Scan for the cell matching the given text and deliver its [x, y] coordinate at center. 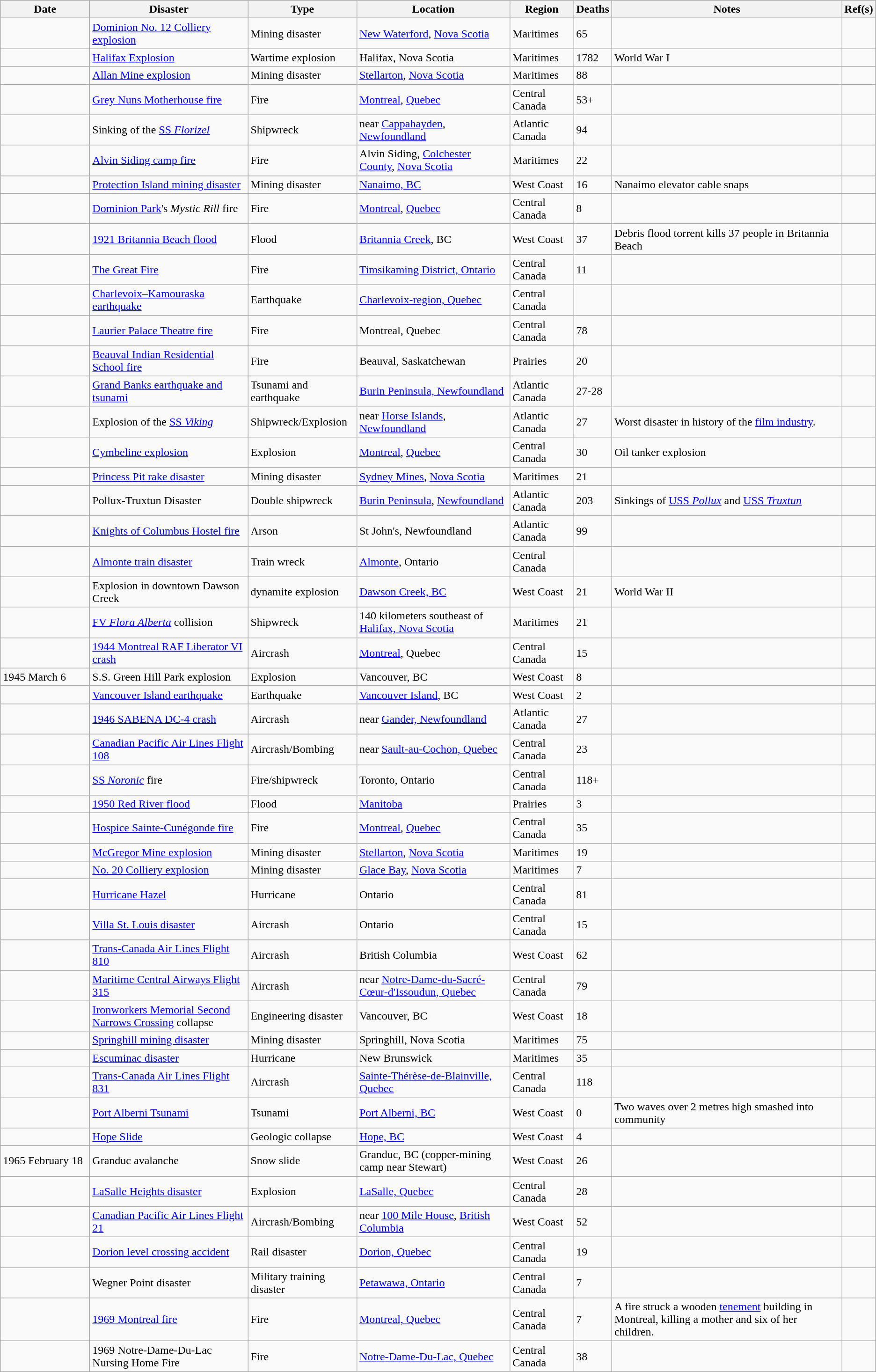
Timsikaming District, Ontario [433, 270]
2 [593, 695]
Dominion Park's Mystic Rill fire [169, 209]
1945 March 6 [45, 677]
Region [542, 9]
S.S. Green Hill Park explosion [169, 677]
No. 20 Colliery explosion [169, 870]
Manitoba [433, 804]
Villa St. Louis disaster [169, 925]
53+ [593, 99]
FV Flora Alberta collision [169, 623]
Ironworkers Memorial Second Narrows Crossing collapse [169, 1016]
Halifax, Nova Scotia [433, 58]
20 [593, 361]
Pollux-Truxtun Disaster [169, 501]
Nanaimo elevator cable snaps [726, 184]
Arson [302, 531]
62 [593, 955]
Double shipwreck [302, 501]
Protection Island mining disaster [169, 184]
World War I [726, 58]
Oil tanker explosion [726, 452]
Almonte, Ontario [433, 562]
Two waves over 2 metres high smashed into community [726, 1112]
Glace Bay, Nova Scotia [433, 870]
The Great Fire [169, 270]
1946 SABENA DC-4 crash [169, 719]
Springhill, Nova Scotia [433, 1040]
Granduc, BC (copper-mining camp near Stewart) [433, 1161]
Rail disaster [302, 1253]
Britannia Creek, BC [433, 239]
22 [593, 160]
Cymbeline explosion [169, 452]
Tsunami and earthquake [302, 391]
1944 Montreal RAF Liberator VI crash [169, 653]
A fire struck a wooden tenement building in Montreal, killing a mother and six of her children. [726, 1320]
near Horse Islands, Newfoundland [433, 422]
Fire/shipwreck [302, 780]
Deaths [593, 9]
St John's, Newfoundland [433, 531]
Halifax Explosion [169, 58]
23 [593, 749]
Alvin Siding camp fire [169, 160]
0 [593, 1112]
37 [593, 239]
Engineering disaster [302, 1016]
1950 Red River flood [169, 804]
Port Alberni Tsunami [169, 1112]
38 [593, 1357]
1969 Notre-Dame-Du-Lac Nursing Home Fire [169, 1357]
near Cappahayden, Newfoundland [433, 130]
Alvin Siding, Colchester County, Nova Scotia [433, 160]
Hope Slide [169, 1137]
Beauval Indian Residential School fire [169, 361]
Dorion level crossing accident [169, 1253]
118+ [593, 780]
3 [593, 804]
Vancouver Island earthquake [169, 695]
New Brunswick [433, 1058]
16 [593, 184]
Shipwreck/Explosion [302, 422]
Beauval, Saskatchewan [433, 361]
Worst disaster in history of the film industry. [726, 422]
British Columbia [433, 955]
Canadian Pacific Air Lines Flight 108 [169, 749]
Location [433, 9]
Date [45, 9]
New Waterford, Nova Scotia [433, 34]
78 [593, 330]
Charlevoix-region, Quebec [433, 300]
Grey Nuns Motherhouse fire [169, 99]
Type [302, 9]
near 100 Mile House, British Columbia [433, 1222]
Maritime Central Airways Flight 315 [169, 986]
Ref(s) [859, 9]
near Notre-Dame-du-Sacré-Cœur-d'Issoudun, Quebec [433, 986]
Springhill mining disaster [169, 1040]
Disaster [169, 9]
99 [593, 531]
Hospice Sainte-Cunégonde fire [169, 829]
McGregor Mine explosion [169, 852]
140 kilometers southeast of Halifax, Nova Scotia [433, 623]
Hope, BC [433, 1137]
Port Alberni, BC [433, 1112]
Hurricane Hazel [169, 894]
30 [593, 452]
Sydney Mines, Nova Scotia [433, 477]
LaSalle Heights disaster [169, 1191]
Dorion, Quebec [433, 1253]
52 [593, 1222]
81 [593, 894]
Explosion of the SS Viking [169, 422]
SS Noronic fire [169, 780]
Wartime explosion [302, 58]
Granduc avalanche [169, 1161]
Trans-Canada Air Lines Flight 831 [169, 1082]
79 [593, 986]
18 [593, 1016]
88 [593, 75]
75 [593, 1040]
Laurier Palace Theatre fire [169, 330]
Allan Mine explosion [169, 75]
Train wreck [302, 562]
1782 [593, 58]
Wegner Point disaster [169, 1283]
Nanaimo, BC [433, 184]
Escuminac disaster [169, 1058]
Military training disaster [302, 1283]
11 [593, 270]
Knights of Columbus Hostel fire [169, 531]
World War II [726, 592]
Princess Pit rake disaster [169, 477]
dynamite explosion [302, 592]
Sinkings of USS Pollux and USS Truxtun [726, 501]
Sainte-Thérèse-de-Blainville, Quebec [433, 1082]
28 [593, 1191]
Tsunami [302, 1112]
1921 Britannia Beach flood [169, 239]
near Sault-au-Cochon, Quebec [433, 749]
1965 February 18 [45, 1161]
Petawawa, Ontario [433, 1283]
1969 Montreal fire [169, 1320]
Dominion No. 12 Colliery explosion [169, 34]
65 [593, 34]
Charlevoix–Kamouraska earthquake [169, 300]
Explosion in downtown Dawson Creek [169, 592]
Grand Banks earthquake and tsunami [169, 391]
4 [593, 1137]
203 [593, 501]
LaSalle, Quebec [433, 1191]
Toronto, Ontario [433, 780]
94 [593, 130]
Geologic collapse [302, 1137]
Vancouver Island, BC [433, 695]
Sinking of the SS Florizel [169, 130]
near Gander, Newfoundland [433, 719]
Notes [726, 9]
Debris flood torrent kills 37 people in Britannia Beach [726, 239]
Dawson Creek, BC [433, 592]
Canadian Pacific Air Lines Flight 21 [169, 1222]
118 [593, 1082]
Almonte train disaster [169, 562]
Snow slide [302, 1161]
Notre-Dame-Du-Lac, Quebec [433, 1357]
27-28 [593, 391]
26 [593, 1161]
Trans-Canada Air Lines Flight 810 [169, 955]
